Identify which cell holds the provided text, then report its [X, Y] central coordinate. 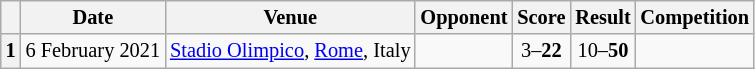
Venue [290, 17]
Result [602, 17]
1 [11, 51]
Opponent [464, 17]
10–50 [602, 51]
3–22 [541, 51]
Competition [695, 17]
Date [93, 17]
Score [541, 17]
Stadio Olimpico, Rome, Italy [290, 51]
6 February 2021 [93, 51]
